Return the [x, y] coordinate for the center point of the cell that contains the specified text.  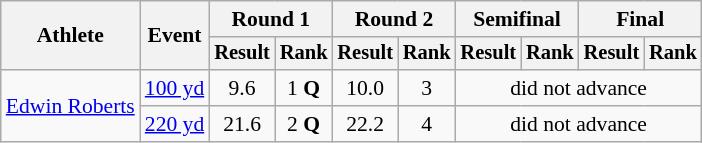
Round 2 [394, 19]
Edwin Roberts [70, 106]
Round 1 [270, 19]
2 Q [304, 124]
Event [174, 36]
9.6 [242, 88]
4 [427, 124]
Athlete [70, 36]
21.6 [242, 124]
Semifinal [518, 19]
Final [640, 19]
1 Q [304, 88]
22.2 [365, 124]
10.0 [365, 88]
3 [427, 88]
220 yd [174, 124]
100 yd [174, 88]
